Search for the cell housing the specified text and yield its (X, Y) center coordinate. 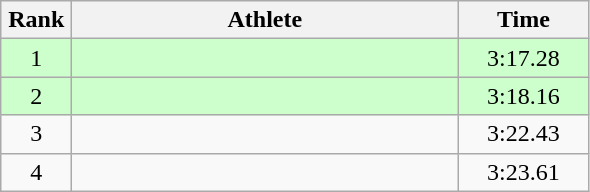
3:18.16 (524, 96)
3 (36, 134)
3:23.61 (524, 172)
1 (36, 58)
Time (524, 20)
2 (36, 96)
Athlete (265, 20)
4 (36, 172)
3:17.28 (524, 58)
3:22.43 (524, 134)
Rank (36, 20)
